Find where the given text appears and provide that cell's center as (X, Y) coordinate. 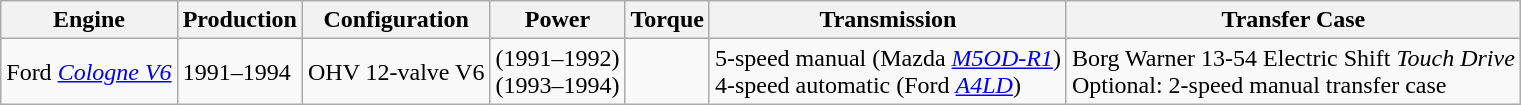
Production (240, 20)
Configuration (396, 20)
OHV 12-valve V6 (396, 72)
Engine (89, 20)
Ford Cologne V6 (89, 72)
Transfer Case (1293, 20)
(1991–1992) (1993–1994) (558, 72)
Power (558, 20)
1991–1994 (240, 72)
Borg Warner 13-54 Electric Shift Touch DriveOptional: 2-speed manual transfer case (1293, 72)
Torque (667, 20)
5-speed manual (Mazda M5OD-R1)4-speed automatic (Ford A4LD) (888, 72)
Transmission (888, 20)
